Capture the cell that displays the provided text and extract its (x, y) central coordinate. 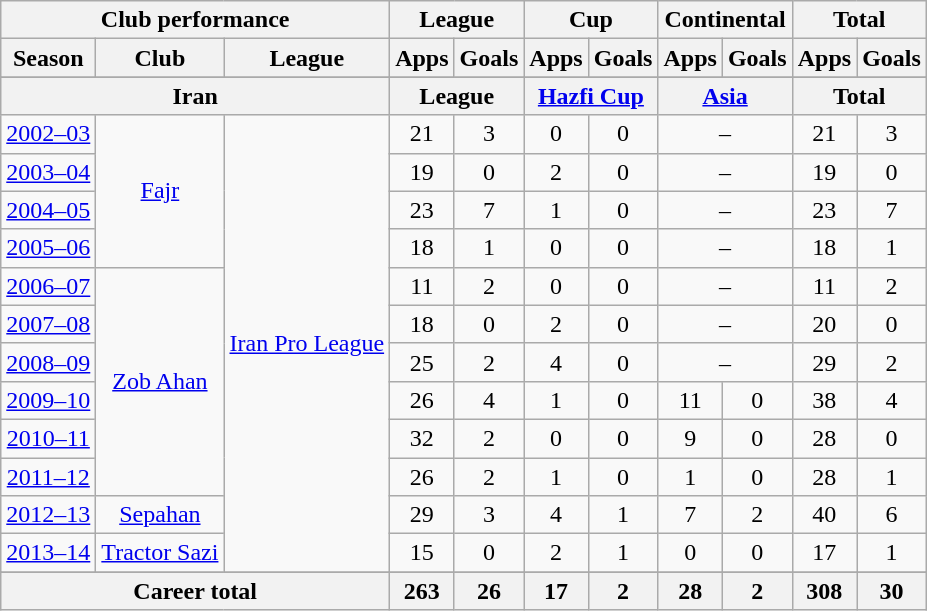
2010–11 (48, 438)
Career total (196, 591)
Continental (725, 20)
25 (422, 362)
2011–12 (48, 477)
2005–06 (48, 248)
Club (160, 58)
Club performance (196, 20)
2009–10 (48, 400)
2008–09 (48, 362)
Fajr (160, 191)
2006–07 (48, 286)
263 (422, 591)
Hazfi Cup (591, 96)
38 (824, 400)
Tractor Sazi (160, 553)
2012–13 (48, 515)
9 (690, 438)
Asia (725, 96)
Cup (591, 20)
Iran Pro League (307, 344)
6 (892, 515)
Season (48, 58)
2007–08 (48, 324)
15 (422, 553)
20 (824, 324)
2004–05 (48, 210)
2002–03 (48, 134)
32 (422, 438)
30 (892, 591)
Iran (196, 96)
2013–14 (48, 553)
2003–04 (48, 172)
40 (824, 515)
Zob Ahan (160, 381)
308 (824, 591)
Sepahan (160, 515)
